Return the (X, Y) coordinate for the center point of the cell that contains the specified text.  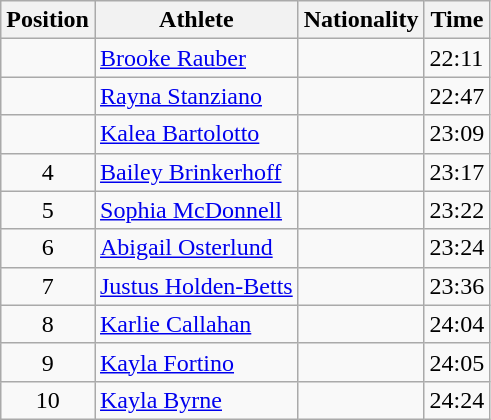
22:47 (457, 96)
Brooke Rauber (196, 58)
9 (48, 362)
23:22 (457, 210)
Karlie Callahan (196, 324)
23:09 (457, 134)
23:17 (457, 172)
Athlete (196, 20)
5 (48, 210)
7 (48, 286)
10 (48, 400)
8 (48, 324)
4 (48, 172)
23:36 (457, 286)
Kalea Bartolotto (196, 134)
Position (48, 20)
24:24 (457, 400)
Sophia McDonnell (196, 210)
23:24 (457, 248)
24:04 (457, 324)
6 (48, 248)
Abigail Osterlund (196, 248)
Time (457, 20)
Bailey Brinkerhoff (196, 172)
Kayla Fortino (196, 362)
Rayna Stanziano (196, 96)
Kayla Byrne (196, 400)
Justus Holden-Betts (196, 286)
Nationality (361, 20)
24:05 (457, 362)
22:11 (457, 58)
